Detect which cell encompasses the target text, then output its [x, y] center coordinate. 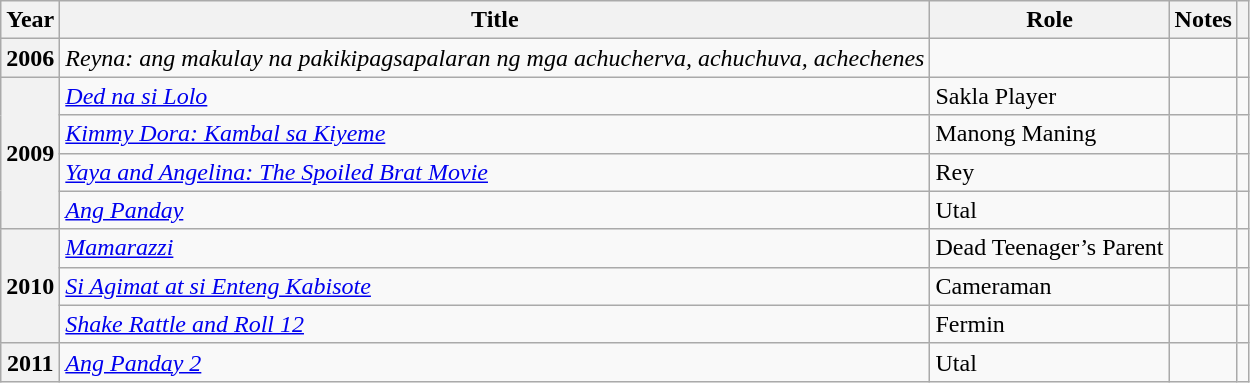
Reyna: ang makulay na pakikipagsapalaran ng mga achucherva, achuchuva, achechenes [495, 58]
Manong Maning [1050, 134]
Mamarazzi [495, 248]
Role [1050, 20]
2009 [30, 153]
Si Agimat at si Enteng Kabisote [495, 286]
Rey [1050, 172]
Fermin [1050, 324]
Notes [1203, 20]
Yaya and Angelina: The Spoiled Brat Movie [495, 172]
Shake Rattle and Roll 12 [495, 324]
Sakla Player [1050, 96]
Title [495, 20]
Dead Teenager’s Parent [1050, 248]
2011 [30, 362]
2006 [30, 58]
Kimmy Dora: Kambal sa Kiyeme [495, 134]
Ang Panday [495, 210]
Cameraman [1050, 286]
Ded na si Lolo [495, 96]
2010 [30, 286]
Ang Panday 2 [495, 362]
Year [30, 20]
